Provide the [X, Y] coordinate of the cell's center where the given text is located.  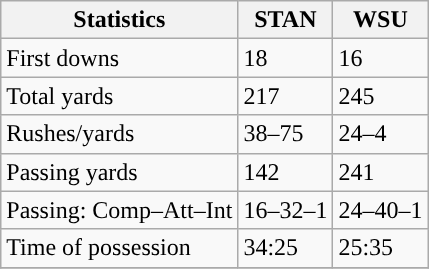
Passing yards [120, 172]
24–4 [380, 134]
24–40–1 [380, 210]
Rushes/yards [120, 134]
25:35 [380, 248]
241 [380, 172]
16–32–1 [286, 210]
16 [380, 58]
Statistics [120, 20]
217 [286, 96]
38–75 [286, 134]
Total yards [120, 96]
34:25 [286, 248]
WSU [380, 20]
First downs [120, 58]
18 [286, 58]
Time of possession [120, 248]
Passing: Comp–Att–Int [120, 210]
STAN [286, 20]
245 [380, 96]
142 [286, 172]
